From the cell containing the given text, extract its center point as (x, y) coordinate. 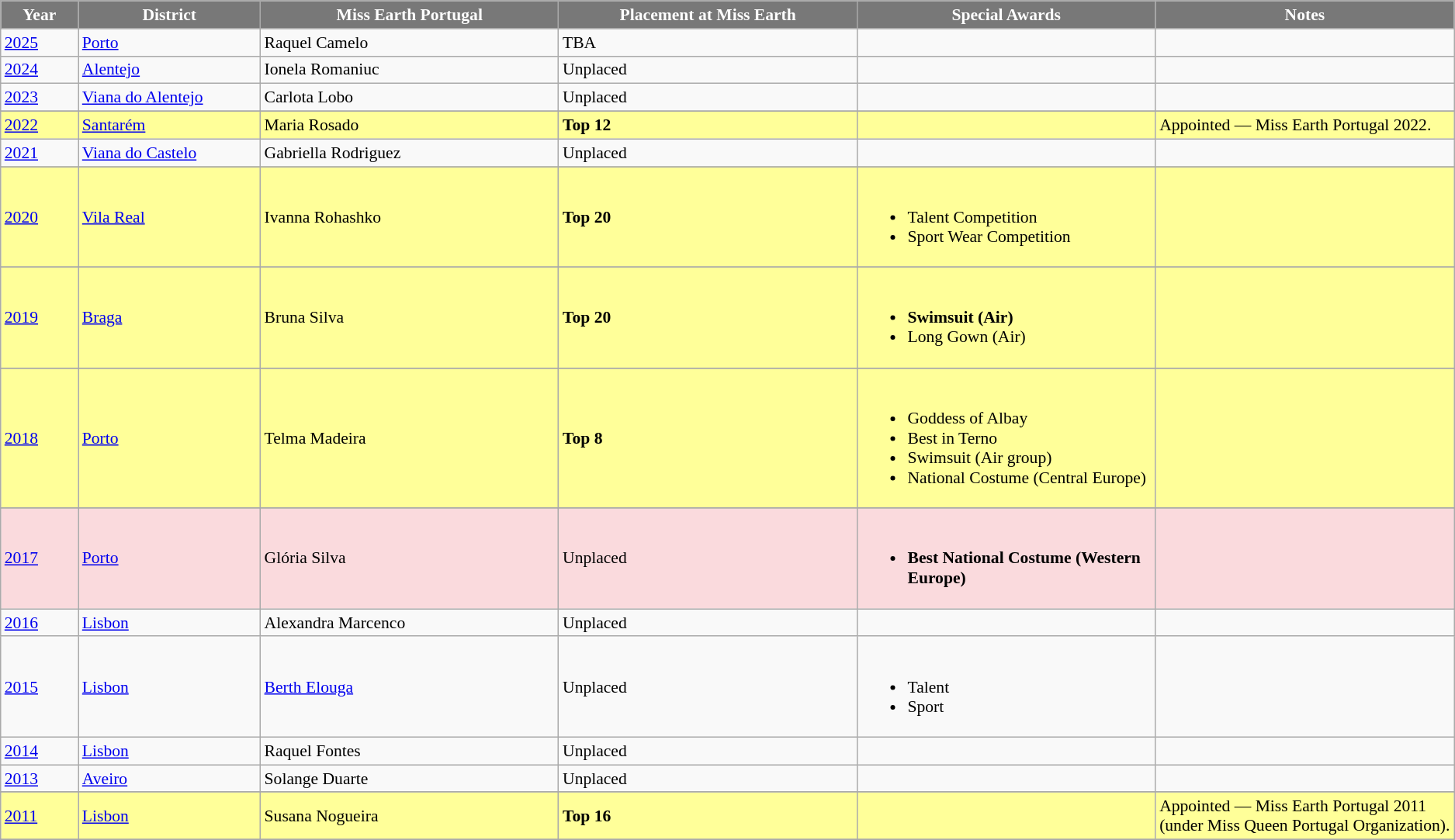
Alexandra Marcenco (410, 623)
Bruna Silva (410, 318)
Goddess of AlbayBest in Terno Swimsuit (Air group) National Costume (Central Europe) (1006, 437)
Santarém (169, 126)
Viana do Castelo (169, 153)
2023 (40, 98)
Raquel Fontes (410, 751)
Talent Sport (1006, 687)
Top 16 (708, 816)
Alentejo (169, 70)
Ionela Romaniuc (410, 70)
2025 (40, 43)
2024 (40, 70)
2022 (40, 126)
Top 8 (708, 437)
2014 (40, 751)
Miss Earth Portugal (410, 15)
Raquel Camelo (410, 43)
Susana Nogueira (410, 816)
2016 (40, 623)
2018 (40, 437)
Telma Madeira (410, 437)
Berth Elouga (410, 687)
Appointed — Miss Earth Portugal 2022. (1305, 126)
2017 (40, 558)
Viana do Alentejo (169, 98)
Appointed — Miss Earth Portugal 2011 (under Miss Queen Portugal Organization). (1305, 816)
Aveiro (169, 779)
Solange Duarte (410, 779)
Braga (169, 318)
2020 (40, 217)
2019 (40, 318)
Placement at Miss Earth (708, 15)
Maria Rosado (410, 126)
Glória Silva (410, 558)
Best National Costume (Western Europe) (1006, 558)
2015 (40, 687)
Top 12 (708, 126)
District (169, 15)
Year (40, 15)
Swimsuit (Air) Long Gown (Air) (1006, 318)
2021 (40, 153)
Ivanna Rohashko (410, 217)
Special Awards (1006, 15)
2011 (40, 816)
Talent Competition Sport Wear Competition (1006, 217)
Vila Real (169, 217)
Notes (1305, 15)
Gabriella Rodriguez (410, 153)
2013 (40, 779)
TBA (708, 43)
Carlota Lobo (410, 98)
